Pinpoint the cell where the given text exists, returning its [x, y] midpoint coordinate. 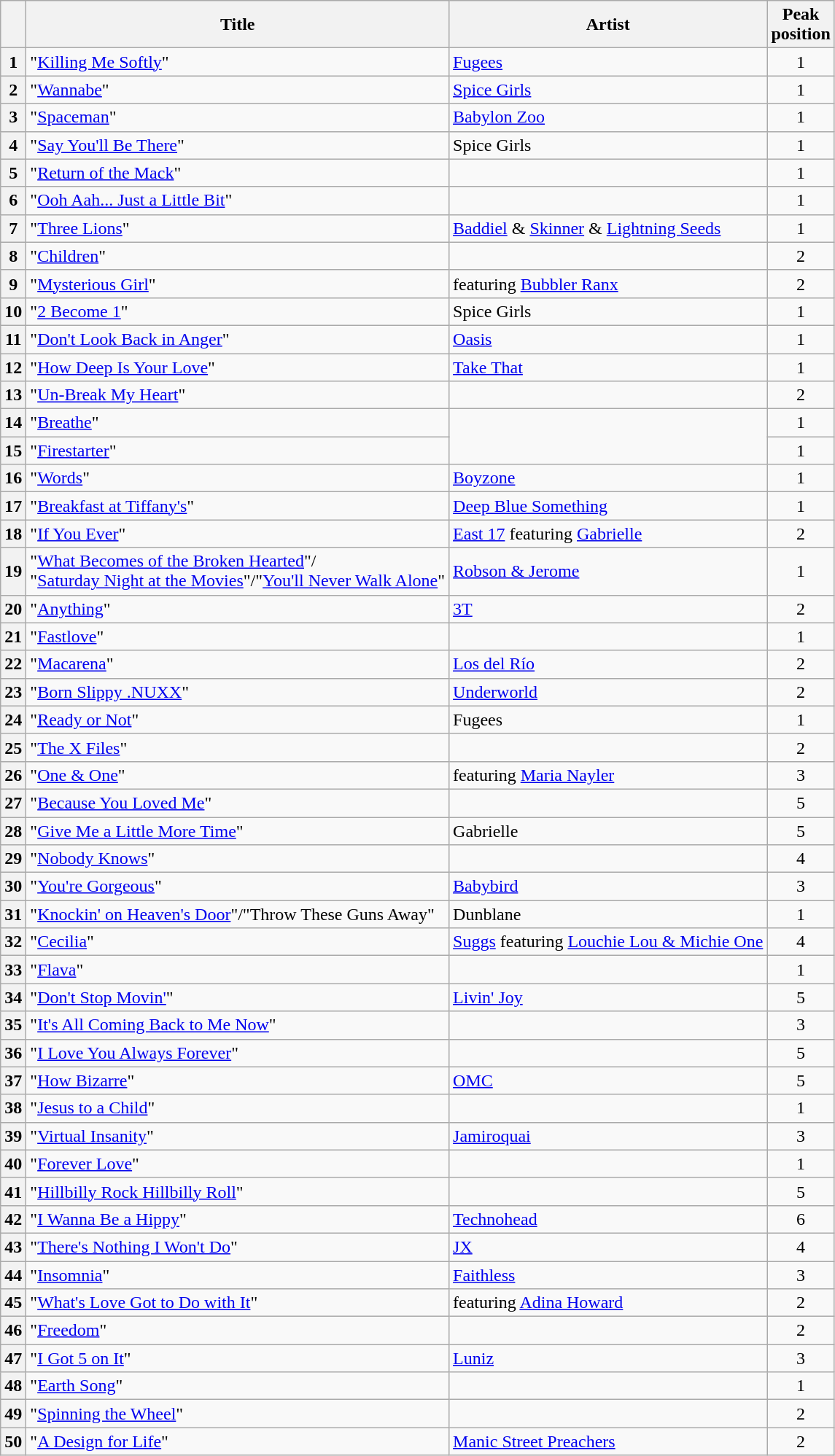
"Breakfast at Tiffany's" [238, 506]
"Un-Break My Heart" [238, 395]
Livin' Joy [608, 997]
"Jesus to a Child" [238, 1108]
14 [13, 423]
featuring Maria Nayler [608, 775]
Underworld [608, 692]
"Firestarter" [238, 451]
"One & One" [238, 775]
41 [13, 1191]
"Ready or Not" [238, 720]
Los del Río [608, 664]
Artist [608, 25]
"It's All Coming Back to Me Now" [238, 1025]
JX [608, 1247]
featuring Bubbler Ranx [608, 284]
"I Love You Always Forever" [238, 1053]
Babybird [608, 887]
Babylon Zoo [608, 117]
34 [13, 997]
"Knockin' on Heaven's Door"/"Throw These Guns Away" [238, 914]
15 [13, 451]
"Say You'll Be There" [238, 145]
"Forever Love" [238, 1164]
Take That [608, 367]
19 [13, 572]
Peakposition [801, 25]
Manic Street Preachers [608, 1441]
9 [13, 284]
Dunblane [608, 914]
46 [13, 1331]
42 [13, 1219]
20 [13, 609]
45 [13, 1303]
Gabrielle [608, 830]
44 [13, 1275]
"Return of the Mack" [238, 173]
13 [13, 395]
"Don't Look Back in Anger" [238, 339]
47 [13, 1358]
"Give Me a Little More Time" [238, 830]
"A Design for Life" [238, 1441]
"Anything" [238, 609]
26 [13, 775]
Boyzone [608, 478]
"2 Become 1" [238, 311]
East 17 featuring Gabrielle [608, 534]
35 [13, 1025]
"Wannabe" [238, 90]
"What's Love Got to Do with It" [238, 1303]
"Flava" [238, 970]
Baddiel & Skinner & Lightning Seeds [608, 228]
31 [13, 914]
12 [13, 367]
featuring Adina Howard [608, 1303]
"I Wanna Be a Hippy" [238, 1219]
3T [608, 609]
"Don't Stop Movin'" [238, 997]
33 [13, 970]
24 [13, 720]
"Macarena" [238, 664]
49 [13, 1414]
Robson & Jerome [608, 572]
Jamiroquai [608, 1136]
OMC [608, 1081]
48 [13, 1386]
"Fastlove" [238, 636]
"Mysterious Girl" [238, 284]
25 [13, 747]
39 [13, 1136]
Oasis [608, 339]
22 [13, 664]
16 [13, 478]
"There's Nothing I Won't Do" [238, 1247]
"You're Gorgeous" [238, 887]
7 [13, 228]
40 [13, 1164]
"Children" [238, 256]
11 [13, 339]
"If You Ever" [238, 534]
28 [13, 830]
37 [13, 1081]
38 [13, 1108]
10 [13, 311]
"Ooh Aah... Just a Little Bit" [238, 201]
"Insomnia" [238, 1275]
29 [13, 859]
8 [13, 256]
"Nobody Knows" [238, 859]
18 [13, 534]
Title [238, 25]
27 [13, 803]
Suggs featuring Louchie Lou & Michie One [608, 942]
50 [13, 1441]
"Because You Loved Me" [238, 803]
"Virtual Insanity" [238, 1136]
23 [13, 692]
"Spinning the Wheel" [238, 1414]
"Born Slippy .NUXX" [238, 692]
Technohead [608, 1219]
32 [13, 942]
43 [13, 1247]
"The X Files" [238, 747]
21 [13, 636]
"I Got 5 on It" [238, 1358]
"How Deep Is Your Love" [238, 367]
30 [13, 887]
Faithless [608, 1275]
"Hillbilly Rock Hillbilly Roll" [238, 1191]
"Breathe" [238, 423]
"Freedom" [238, 1331]
"Spaceman" [238, 117]
Deep Blue Something [608, 506]
36 [13, 1053]
"How Bizarre" [238, 1081]
"Earth Song" [238, 1386]
"Words" [238, 478]
"Cecilia" [238, 942]
"What Becomes of the Broken Hearted"/"Saturday Night at the Movies"/"You'll Never Walk Alone" [238, 572]
Luniz [608, 1358]
"Three Lions" [238, 228]
17 [13, 506]
"Killing Me Softly" [238, 62]
